Output the [X, Y] coordinate of the center of the cell containing the given text.  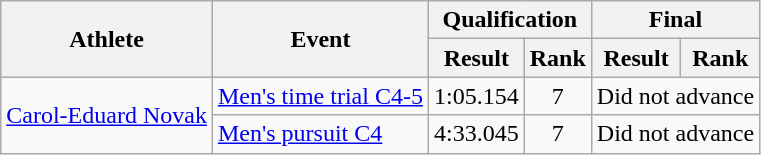
Athlete [107, 39]
Men's pursuit C4 [320, 134]
Qualification [510, 20]
Final [675, 20]
Men's time trial C4-5 [320, 96]
1:05.154 [476, 96]
Carol-Eduard Novak [107, 115]
Event [320, 39]
4:33.045 [476, 134]
